Pinpoint the cell where the given text exists, returning its (x, y) midpoint coordinate. 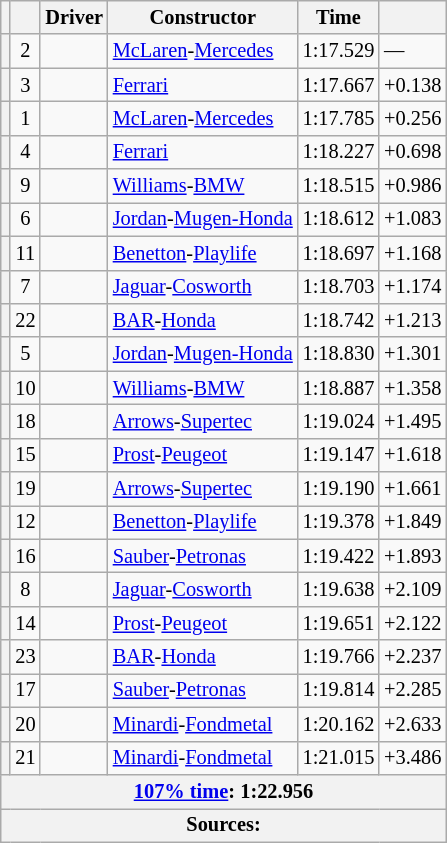
1 (25, 118)
+0.138 (412, 85)
Constructor (203, 17)
1:19.190 (339, 489)
9 (25, 186)
12 (25, 522)
4 (25, 152)
5 (25, 354)
+0.986 (412, 186)
+2.109 (412, 589)
+2.237 (412, 657)
+2.285 (412, 690)
+1.358 (412, 388)
+2.633 (412, 724)
15 (25, 455)
18 (25, 421)
1:20.162 (339, 724)
+1.174 (412, 287)
Driver (74, 17)
+1.495 (412, 421)
+1.213 (412, 320)
1:17.785 (339, 118)
1:18.830 (339, 354)
7 (25, 287)
19 (25, 489)
Time (339, 17)
+1.301 (412, 354)
1:18.697 (339, 253)
6 (25, 219)
+1.618 (412, 455)
+0.256 (412, 118)
14 (25, 623)
22 (25, 320)
+0.698 (412, 152)
1:18.742 (339, 320)
1:19.814 (339, 690)
21 (25, 758)
1:21.015 (339, 758)
+1.893 (412, 556)
+1.849 (412, 522)
107% time: 1:22.956 (224, 791)
23 (25, 657)
+2.122 (412, 623)
1:18.887 (339, 388)
1:19.651 (339, 623)
1:18.515 (339, 186)
1:17.667 (339, 85)
1:18.703 (339, 287)
11 (25, 253)
1:19.766 (339, 657)
1:19.378 (339, 522)
10 (25, 388)
+1.168 (412, 253)
16 (25, 556)
1:19.422 (339, 556)
20 (25, 724)
3 (25, 85)
2 (25, 51)
1:18.227 (339, 152)
1:19.147 (339, 455)
8 (25, 589)
— (412, 51)
1:19.024 (339, 421)
17 (25, 690)
1:19.638 (339, 589)
+1.661 (412, 489)
Sources: (224, 825)
1:18.612 (339, 219)
+3.486 (412, 758)
+1.083 (412, 219)
1:17.529 (339, 51)
